Capture the cell that displays the provided text and extract its (X, Y) central coordinate. 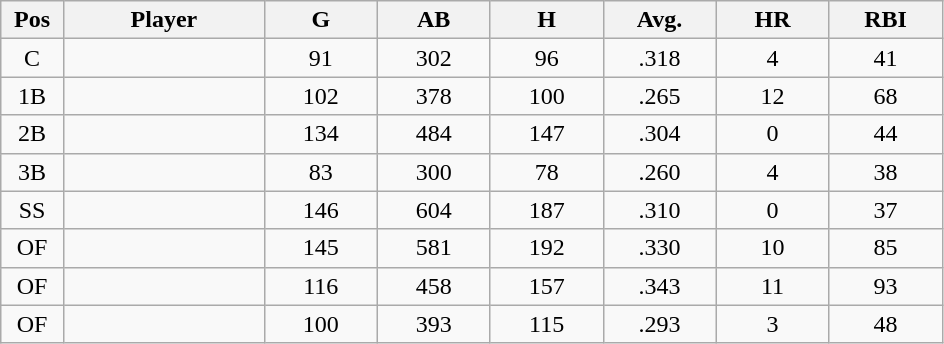
68 (886, 96)
3 (772, 324)
HR (772, 20)
C (32, 58)
10 (772, 248)
604 (434, 210)
2B (32, 134)
187 (546, 210)
44 (886, 134)
393 (434, 324)
93 (886, 286)
.318 (660, 58)
RBI (886, 20)
.265 (660, 96)
581 (434, 248)
96 (546, 58)
.304 (660, 134)
H (546, 20)
Avg. (660, 20)
37 (886, 210)
147 (546, 134)
.293 (660, 324)
Player (164, 20)
.260 (660, 172)
.330 (660, 248)
102 (320, 96)
1B (32, 96)
12 (772, 96)
157 (546, 286)
302 (434, 58)
.343 (660, 286)
300 (434, 172)
SS (32, 210)
78 (546, 172)
48 (886, 324)
484 (434, 134)
11 (772, 286)
38 (886, 172)
145 (320, 248)
115 (546, 324)
146 (320, 210)
378 (434, 96)
83 (320, 172)
116 (320, 286)
Pos (32, 20)
192 (546, 248)
134 (320, 134)
.310 (660, 210)
3B (32, 172)
41 (886, 58)
85 (886, 248)
G (320, 20)
458 (434, 286)
91 (320, 58)
AB (434, 20)
